Capture the cell that displays the provided text and extract its (x, y) central coordinate. 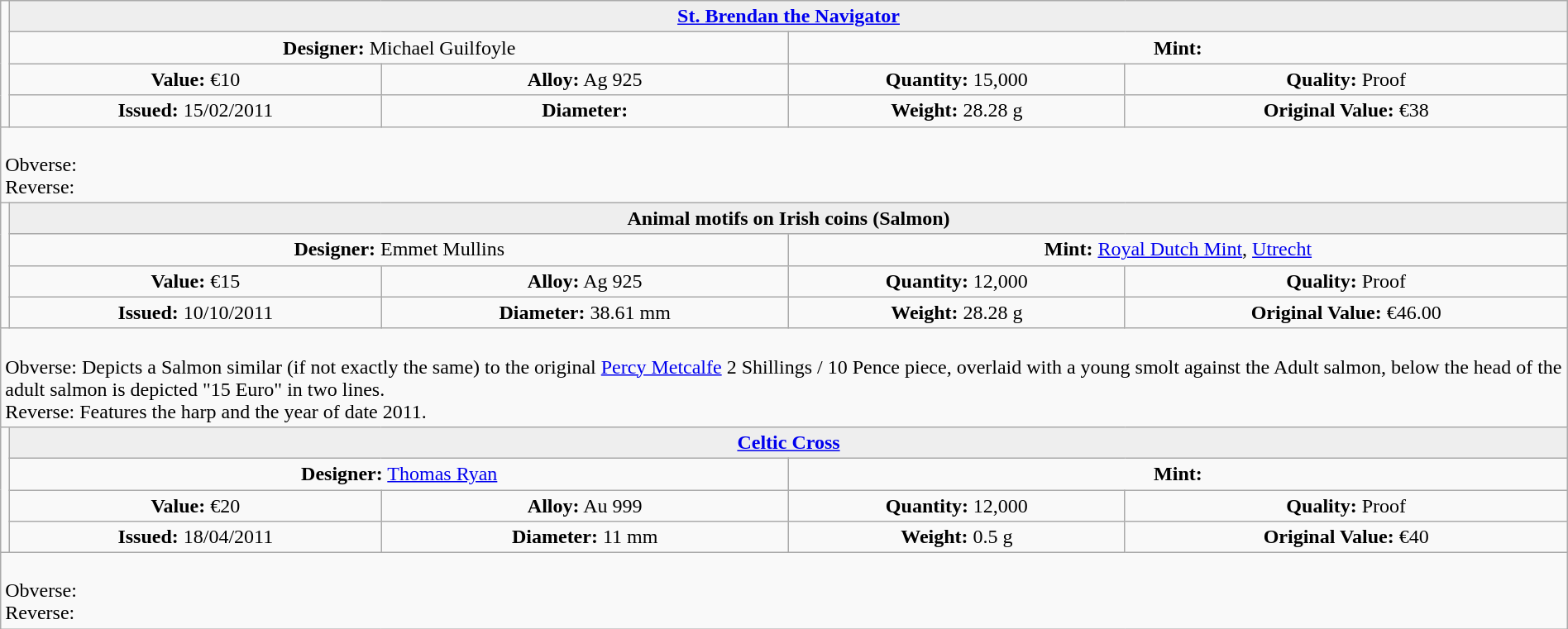
Alloy: Au 999 (586, 505)
Value: €15 (195, 281)
St. Brendan the Navigator (789, 17)
Weight: 0.5 g (958, 537)
Designer: Michael Guilfoyle (399, 48)
Issued: 18/04/2011 (195, 537)
Animal motifs on Irish coins (Salmon) (789, 218)
Original Value: €38 (1346, 111)
Original Value: €40 (1346, 537)
Designer: Thomas Ryan (399, 474)
Issued: 10/10/2011 (195, 312)
Diameter: 11 mm (586, 537)
Quantity: 15,000 (958, 79)
Value: €10 (195, 79)
Designer: Emmet Mullins (399, 250)
Diameter: 38.61 mm (586, 312)
Value: €20 (195, 505)
Issued: 15/02/2011 (195, 111)
Original Value: €46.00 (1346, 312)
Diameter: (586, 111)
Celtic Cross (789, 442)
Mint: Royal Dutch Mint, Utrecht (1178, 250)
